Determine the [x, y] coordinate at the center of the cell enclosing the given text.  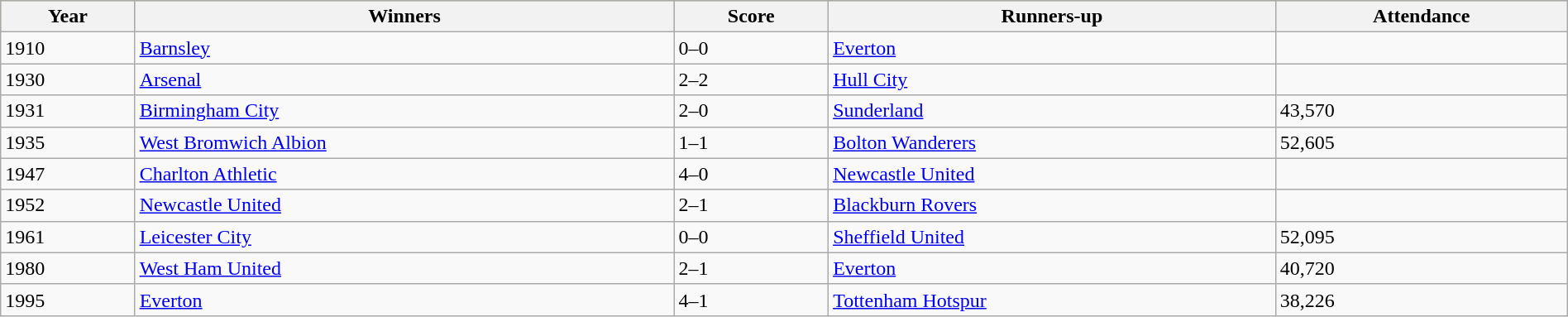
1947 [68, 174]
52,605 [1421, 142]
1952 [68, 205]
Charlton Athletic [404, 174]
Leicester City [404, 237]
Sheffield United [1052, 237]
1935 [68, 142]
Sunderland [1052, 111]
Blackburn Rovers [1052, 205]
Bolton Wanderers [1052, 142]
1–1 [751, 142]
Attendance [1421, 17]
1931 [68, 111]
Runners-up [1052, 17]
1995 [68, 300]
2–2 [751, 79]
1980 [68, 268]
52,095 [1421, 237]
2–0 [751, 111]
West Ham United [404, 268]
1961 [68, 237]
Barnsley [404, 48]
40,720 [1421, 268]
Hull City [1052, 79]
West Bromwich Albion [404, 142]
1910 [68, 48]
4–1 [751, 300]
4–0 [751, 174]
1930 [68, 79]
Arsenal [404, 79]
Year [68, 17]
38,226 [1421, 300]
Winners [404, 17]
Score [751, 17]
Tottenham Hotspur [1052, 300]
43,570 [1421, 111]
Birmingham City [404, 111]
